Return [X, Y] of the center of cell containing provided text 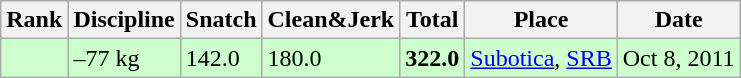
–77 kg [124, 58]
Total [432, 20]
180.0 [331, 58]
322.0 [432, 58]
Oct 8, 2011 [678, 58]
Subotica, SRB [541, 58]
142.0 [221, 58]
Place [541, 20]
Rank [34, 20]
Clean&Jerk [331, 20]
Date [678, 20]
Snatch [221, 20]
Discipline [124, 20]
